Return [x, y] of the center of cell containing provided text 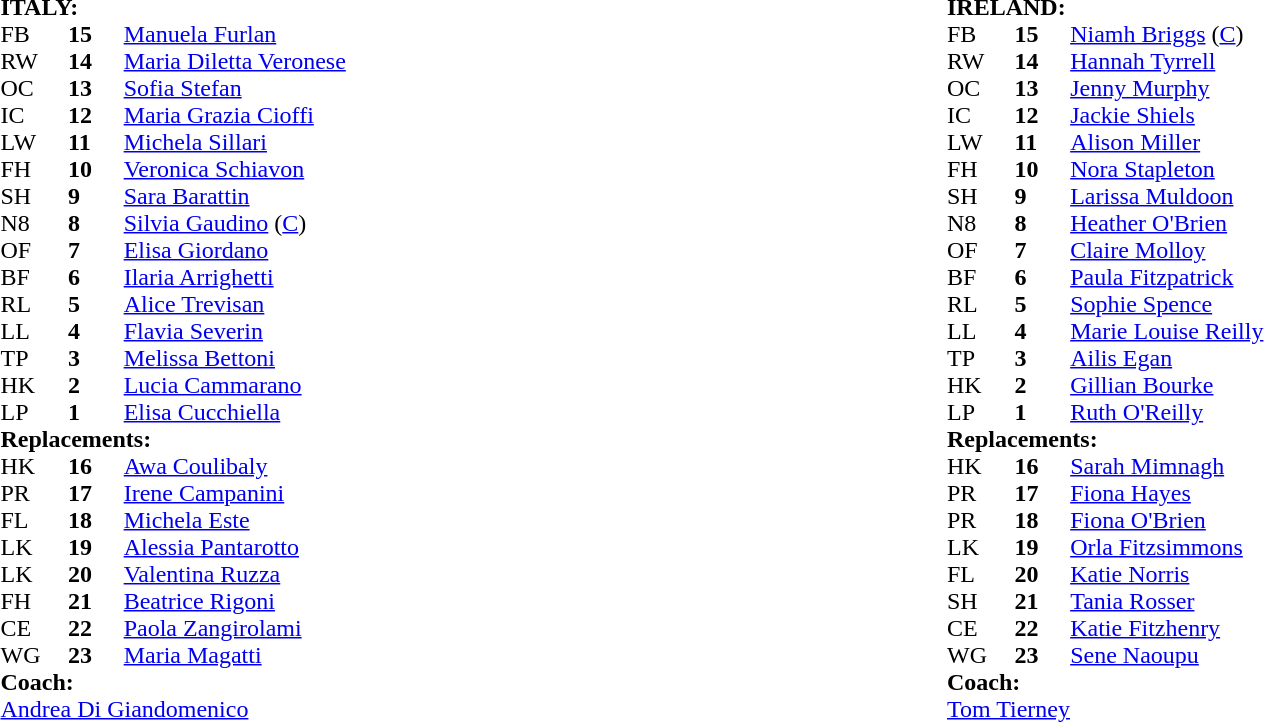
Maria Magatti [328, 656]
Irene Campanini [328, 494]
Beatrice Rigoni [328, 602]
Melissa Bettoni [328, 358]
Sofia Stefan [328, 88]
Alessia Pantarotto [328, 548]
Lucia Cammarano [328, 386]
Silvia Gaudino (C) [328, 224]
Alice Trevisan [328, 304]
Ilaria Arrighetti [328, 278]
Sara Barattin [328, 196]
Replacements: [470, 440]
Elisa Giordano [328, 250]
Awa Coulibaly [328, 466]
Manuela Furlan [328, 34]
Coach: [470, 682]
Michela Sillari [328, 142]
Maria Grazia Cioffi [328, 116]
Valentina Ruzza [328, 574]
Flavia Severin [328, 332]
Elisa Cucchiella [328, 412]
Maria Diletta Veronese [328, 62]
Paola Zangirolami [328, 628]
Michela Este [328, 520]
Veronica Schiavon [328, 170]
